Pinpoint the cell where the given text exists, returning its (X, Y) midpoint coordinate. 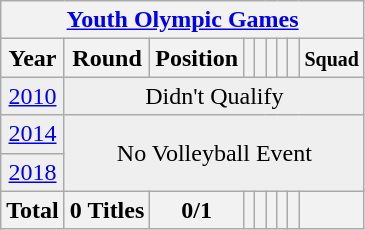
0 Titles (107, 210)
Total (33, 210)
Round (107, 58)
Squad (332, 58)
No Volleyball Event (214, 153)
Year (33, 58)
Didn't Qualify (214, 96)
2010 (33, 96)
2018 (33, 172)
2014 (33, 134)
Position (197, 58)
0/1 (197, 210)
Youth Olympic Games (183, 20)
